Capture the cell that displays the provided text and extract its [X, Y] central coordinate. 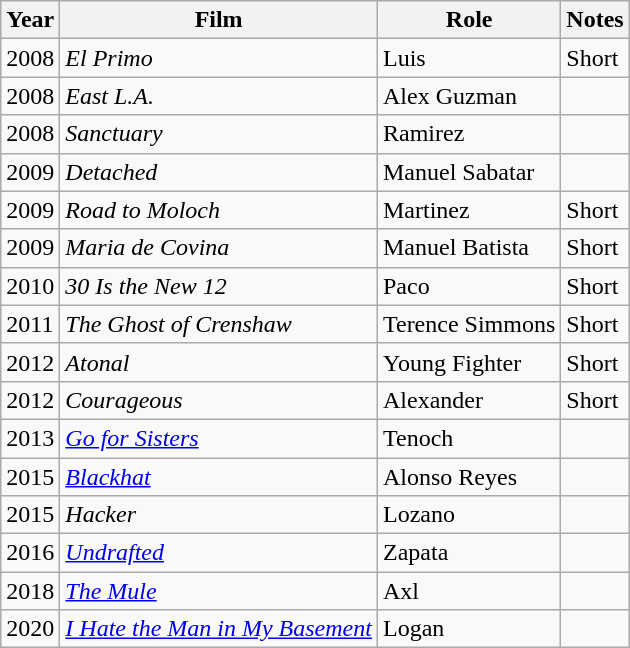
2013 [30, 438]
Film [219, 20]
Year [30, 20]
Luis [468, 58]
Blackhat [219, 477]
I Hate the Man in My Basement [219, 629]
Axl [468, 591]
Detached [219, 172]
2011 [30, 324]
Sanctuary [219, 134]
Manuel Sabatar [468, 172]
Notes [595, 20]
The Mule [219, 591]
Martinez [468, 210]
Road to Moloch [219, 210]
East L.A. [219, 96]
El Primo [219, 58]
Atonal [219, 362]
Alexander [468, 400]
2020 [30, 629]
Alonso Reyes [468, 477]
Maria de Covina [219, 248]
The Ghost of Crenshaw [219, 324]
2010 [30, 286]
Manuel Batista [468, 248]
Tenoch [468, 438]
Go for Sisters [219, 438]
Courageous [219, 400]
Hacker [219, 515]
Logan [468, 629]
Role [468, 20]
2018 [30, 591]
Undrafted [219, 553]
Ramirez [468, 134]
Zapata [468, 553]
Paco [468, 286]
Alex Guzman [468, 96]
Terence Simmons [468, 324]
2016 [30, 553]
Lozano [468, 515]
30 Is the New 12 [219, 286]
Young Fighter [468, 362]
